Determine the (X, Y) coordinate at the center of the cell enclosing the given text.  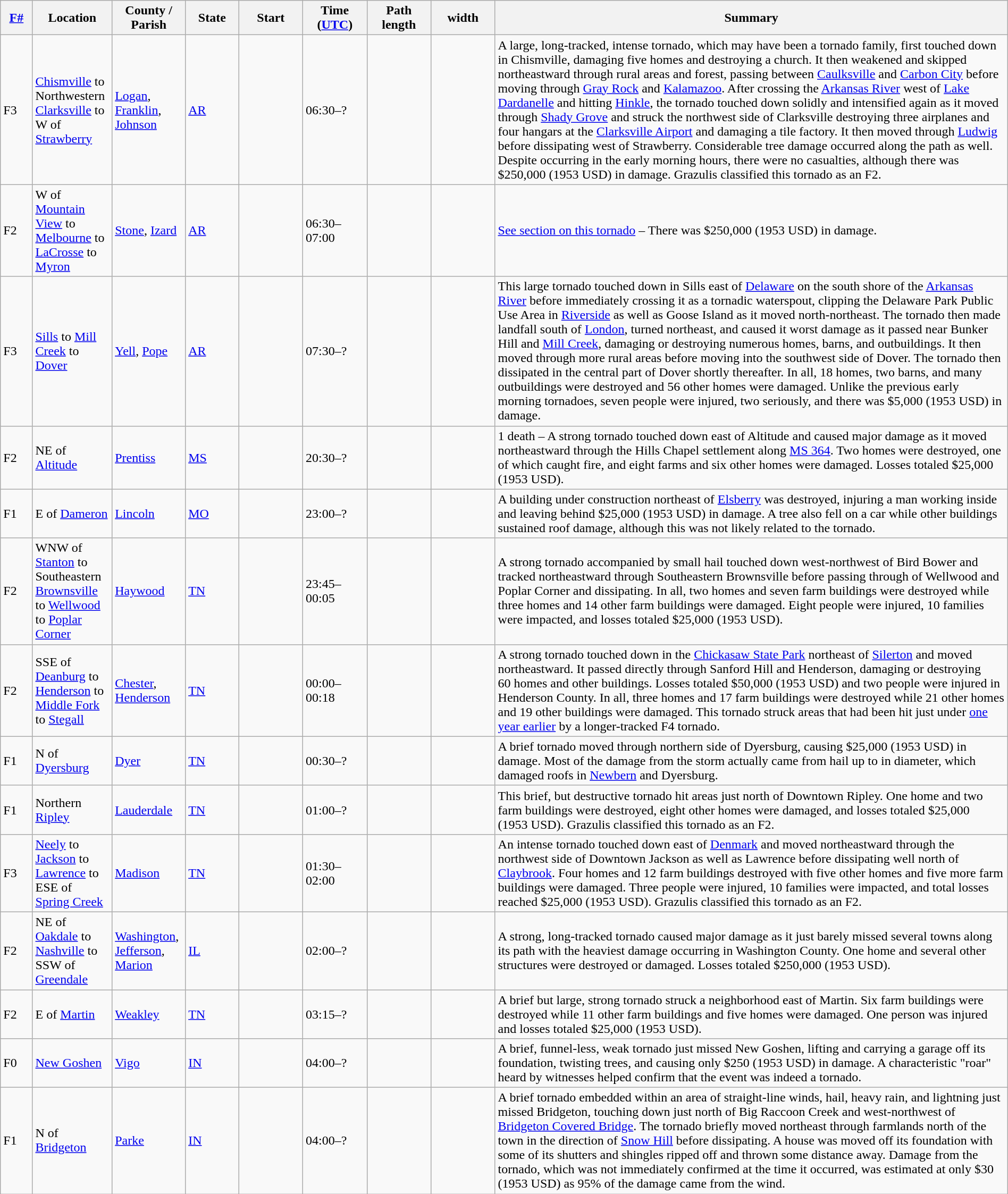
width (463, 18)
WNW of Stanton to Southeastern Brownsville to Wellwood to Poplar Corner (72, 591)
02:00–? (335, 951)
Summary (751, 18)
Lauderdale (149, 810)
23:45–00:05 (335, 591)
Madison (149, 873)
MS (212, 457)
01:30–02:00 (335, 873)
State (212, 18)
03:15–? (335, 1014)
IL (212, 951)
Weakley (149, 1014)
Stone, Izard (149, 231)
New Goshen (72, 1063)
NE of Oakdale to Nashville to SSW of Greendale (72, 951)
MO (212, 514)
23:00–? (335, 514)
SSE of Deanburg to Henderson to Middle Fork to Stegall (72, 690)
County / Parish (149, 18)
Prentiss (149, 457)
Parke (149, 1141)
Washington, Jefferson, Marion (149, 951)
Sills to Mill Creek to Dover (72, 351)
20:30–? (335, 457)
F0 (16, 1063)
00:00–00:18 (335, 690)
Location (72, 18)
W of Mountain View to Melbourne to LaCrosse to Myron (72, 231)
Chismville to Northwestern Clarksville to W of Strawberry (72, 110)
06:30–07:00 (335, 231)
E of Dameron (72, 514)
Dyer (149, 761)
Start (271, 18)
00:30–? (335, 761)
01:00–? (335, 810)
Path length (399, 18)
Logan, Franklin, Johnson (149, 110)
F# (16, 18)
Time (UTC) (335, 18)
Vigo (149, 1063)
06:30–? (335, 110)
N of Dyersburg (72, 761)
N of Bridgeton (72, 1141)
NE of Altitude (72, 457)
07:30–? (335, 351)
E of Martin (72, 1014)
See section on this tornado – There was $250,000 (1953 USD) in damage. (751, 231)
Lincoln (149, 514)
Haywood (149, 591)
Chester, Henderson (149, 690)
Yell, Pope (149, 351)
Neely to Jackson to Lawrence to ESE of Spring Creek (72, 873)
Northern Ripley (72, 810)
